Extract the (X, Y) coordinate from the center of the cell holding the provided text.  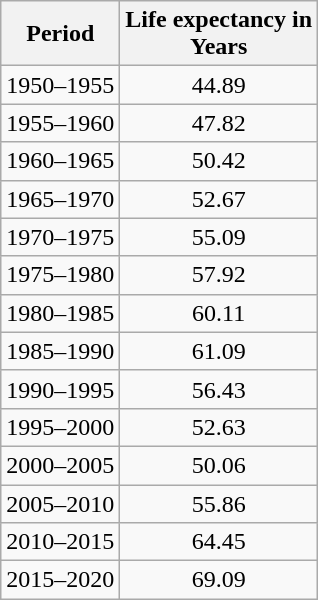
1985–1990 (60, 351)
55.09 (219, 237)
1960–1965 (60, 161)
1990–1995 (60, 389)
57.92 (219, 275)
2000–2005 (60, 465)
56.43 (219, 389)
1955–1960 (60, 123)
61.09 (219, 351)
47.82 (219, 123)
Life expectancy inYears (219, 34)
69.09 (219, 580)
1995–2000 (60, 427)
1980–1985 (60, 313)
Period (60, 34)
55.86 (219, 503)
1965–1970 (60, 199)
1970–1975 (60, 237)
52.67 (219, 199)
1975–1980 (60, 275)
50.42 (219, 161)
2005–2010 (60, 503)
52.63 (219, 427)
2015–2020 (60, 580)
2010–2015 (60, 542)
64.45 (219, 542)
1950–1955 (60, 85)
50.06 (219, 465)
60.11 (219, 313)
44.89 (219, 85)
